Extract the [X, Y] coordinate from the center of the cell holding the provided text.  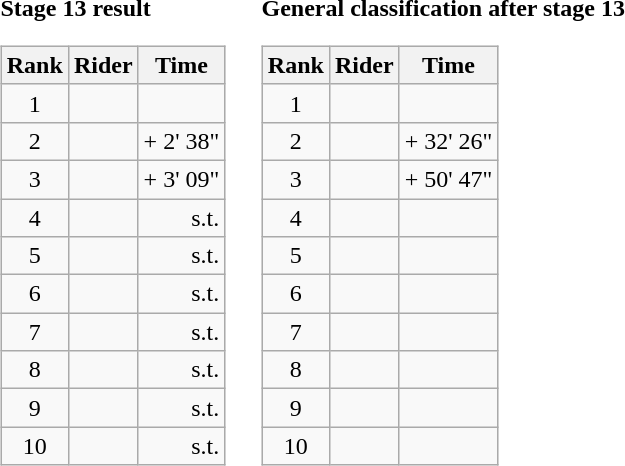
+ 2' 38" [182, 141]
+ 32' 26" [448, 141]
+ 50' 47" [448, 179]
+ 3' 09" [182, 179]
